Return the [X, Y] coordinate for the center point of the cell that contains the specified text.  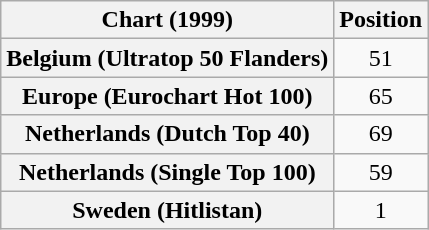
Sweden (Hitlistan) [168, 210]
Belgium (Ultratop 50 Flanders) [168, 58]
Netherlands (Single Top 100) [168, 172]
Position [381, 20]
Europe (Eurochart Hot 100) [168, 96]
Netherlands (Dutch Top 40) [168, 134]
65 [381, 96]
51 [381, 58]
69 [381, 134]
59 [381, 172]
Chart (1999) [168, 20]
1 [381, 210]
